Identify which cell holds the provided text, then report its (X, Y) central coordinate. 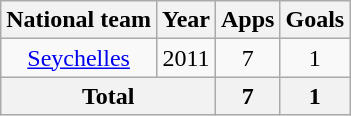
Apps (248, 20)
National team (79, 20)
Goals (315, 20)
Seychelles (79, 58)
Year (186, 20)
Total (108, 96)
2011 (186, 58)
